Determine the [X, Y] coordinate at the center of the cell enclosing the given text.  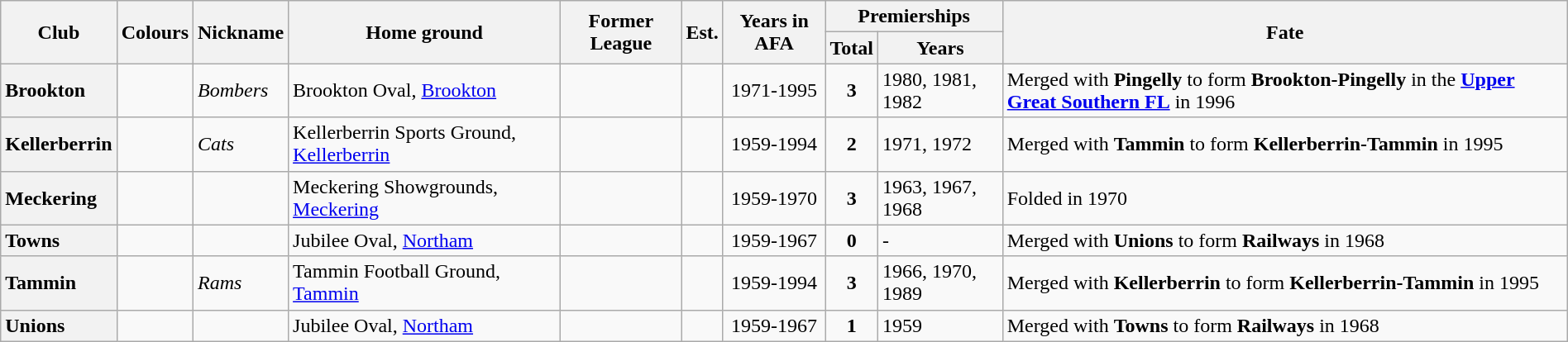
Merged with Kellerberrin to form Kellerberrin-Tammin in 1995 [1285, 283]
Cats [241, 144]
Merged with Towns to form Railways in 1968 [1285, 325]
Towns [59, 240]
1971, 1972 [939, 144]
2 [852, 144]
Brookton Oval, Brookton [425, 91]
Home ground [425, 32]
1963, 1967, 1968 [939, 198]
Former League [621, 32]
- [939, 240]
1980, 1981, 1982 [939, 91]
Premierships [914, 17]
1 [852, 325]
Colours [155, 32]
Merged with Unions to form Railways in 1968 [1285, 240]
Years in AFA [774, 32]
Folded in 1970 [1285, 198]
Meckering Showgrounds, Meckering [425, 198]
0 [852, 240]
1971-1995 [774, 91]
Est. [702, 32]
Merged with Tammin to form Kellerberrin-Tammin in 1995 [1285, 144]
1966, 1970, 1989 [939, 283]
Nickname [241, 32]
Fate [1285, 32]
1959 [939, 325]
Meckering [59, 198]
Kellerberrin Sports Ground, Kellerberrin [425, 144]
Merged with Pingelly to form Brookton-Pingelly in the Upper Great Southern FL in 1996 [1285, 91]
Total [852, 48]
Tammin Football Ground, Tammin [425, 283]
Bombers [241, 91]
Rams [241, 283]
1959-1970 [774, 198]
Brookton [59, 91]
Club [59, 32]
Years [939, 48]
Unions [59, 325]
Kellerberrin [59, 144]
Tammin [59, 283]
